Find where the given text appears and provide that cell's center as (x, y) coordinate. 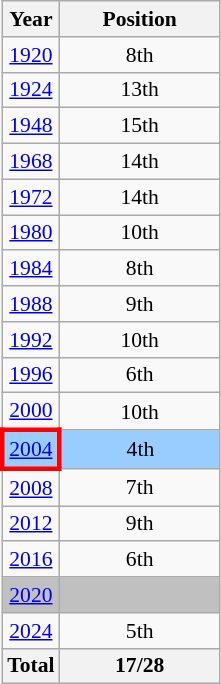
5th (140, 631)
2004 (30, 450)
1972 (30, 197)
7th (140, 488)
1924 (30, 90)
1996 (30, 375)
1968 (30, 162)
2012 (30, 524)
2020 (30, 595)
15th (140, 126)
1988 (30, 304)
2000 (30, 412)
17/28 (140, 666)
Year (30, 19)
1920 (30, 55)
1984 (30, 269)
1948 (30, 126)
Position (140, 19)
2016 (30, 560)
2008 (30, 488)
1992 (30, 340)
4th (140, 450)
2024 (30, 631)
1980 (30, 233)
Total (30, 666)
13th (140, 90)
